Detect which cell encompasses the target text, then output its (x, y) center coordinate. 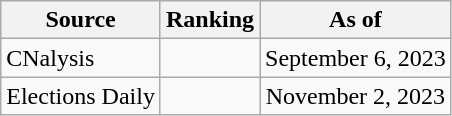
Elections Daily (81, 96)
As of (356, 20)
September 6, 2023 (356, 58)
Ranking (210, 20)
CNalysis (81, 58)
November 2, 2023 (356, 96)
Source (81, 20)
